Return (x, y) of the center of cell containing provided text 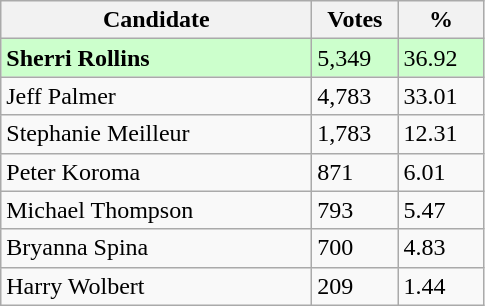
Sherri Rollins (156, 58)
Candidate (156, 20)
Michael Thompson (156, 210)
871 (355, 172)
Bryanna Spina (156, 248)
5.47 (441, 210)
Votes (355, 20)
Harry Wolbert (156, 286)
700 (355, 248)
Stephanie Meilleur (156, 134)
793 (355, 210)
12.31 (441, 134)
% (441, 20)
209 (355, 286)
4.83 (441, 248)
Peter Koroma (156, 172)
5,349 (355, 58)
1.44 (441, 286)
Jeff Palmer (156, 96)
33.01 (441, 96)
4,783 (355, 96)
1,783 (355, 134)
36.92 (441, 58)
6.01 (441, 172)
